Provide the [x, y] coordinate of the cell's center where the given text is located.  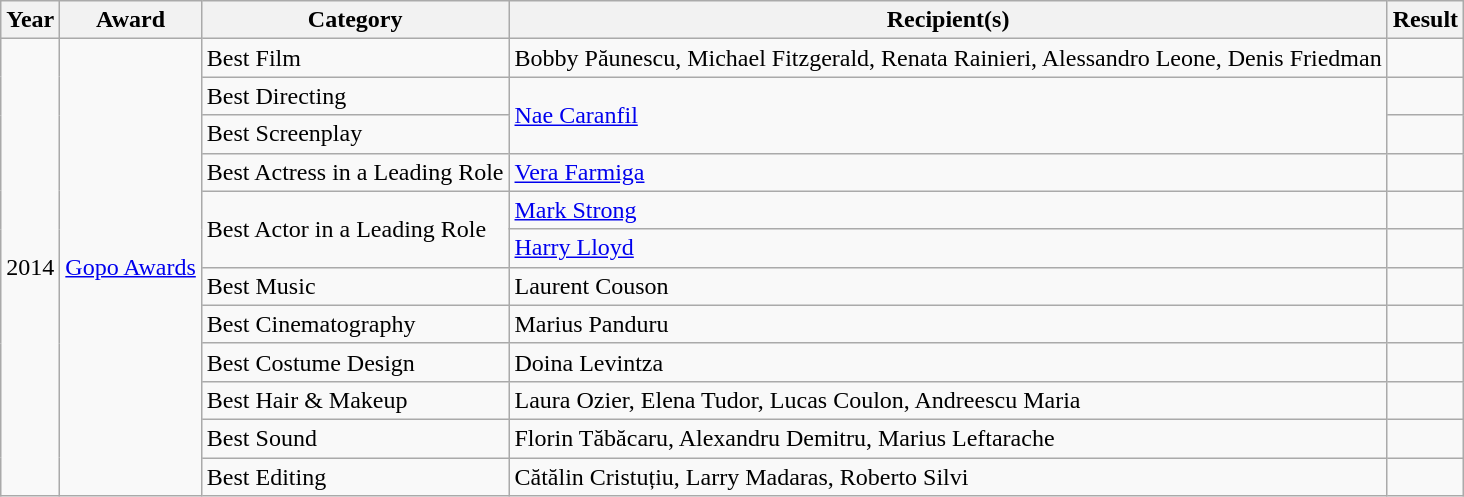
Cătălin Cristuțiu, Larry Madaras, Roberto Silvi [948, 477]
Bobby Păunescu, Michael Fitzgerald, Renata Rainieri, Alessandro Leone, Denis Friedman [948, 58]
Harry Lloyd [948, 248]
Vera Farmiga [948, 172]
Award [131, 20]
Best Screenplay [355, 134]
Best Film [355, 58]
Best Music [355, 286]
Best Directing [355, 96]
Recipient(s) [948, 20]
Marius Panduru [948, 324]
Best Hair & Makeup [355, 400]
Doina Levintza [948, 362]
Best Costume Design [355, 362]
Laura Ozier, Elena Tudor, Lucas Coulon, Andreescu Maria [948, 400]
Category [355, 20]
Nae Caranfil [948, 115]
Laurent Couson [948, 286]
Gopo Awards [131, 268]
Best Cinematography [355, 324]
2014 [30, 268]
Result [1425, 20]
Mark Strong [948, 210]
Best Editing [355, 477]
Best Actor in a Leading Role [355, 229]
Best Sound [355, 438]
Florin Tăbăcaru, Alexandru Demitru, Marius Leftarache [948, 438]
Year [30, 20]
Best Actress in a Leading Role [355, 172]
